Detect which cell encompasses the target text, then output its (X, Y) center coordinate. 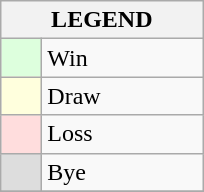
Win (122, 58)
Loss (122, 134)
Draw (122, 96)
Bye (122, 172)
LEGEND (102, 20)
